For the text-containing cell, return its midpoint in [X, Y] coordinate format. 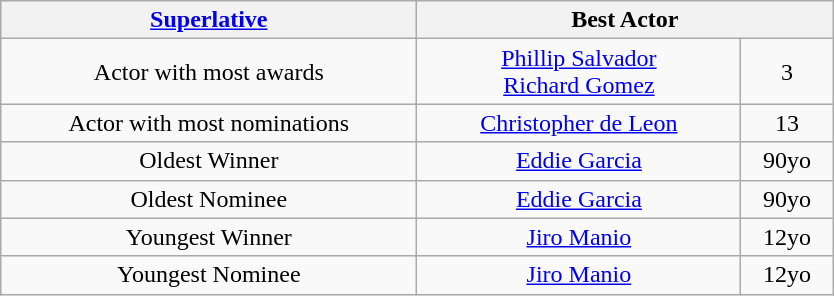
Actor with most awards [209, 72]
13 [787, 123]
Phillip SalvadorRichard Gomez [579, 72]
Oldest Winner [209, 161]
Christopher de Leon [579, 123]
Actor with most nominations [209, 123]
Oldest Nominee [209, 199]
3 [787, 72]
Best Actor [625, 20]
Youngest Winner [209, 237]
Superlative [209, 20]
Youngest Nominee [209, 275]
